Locate the cell with the specified text and output its (X, Y) center coordinate. 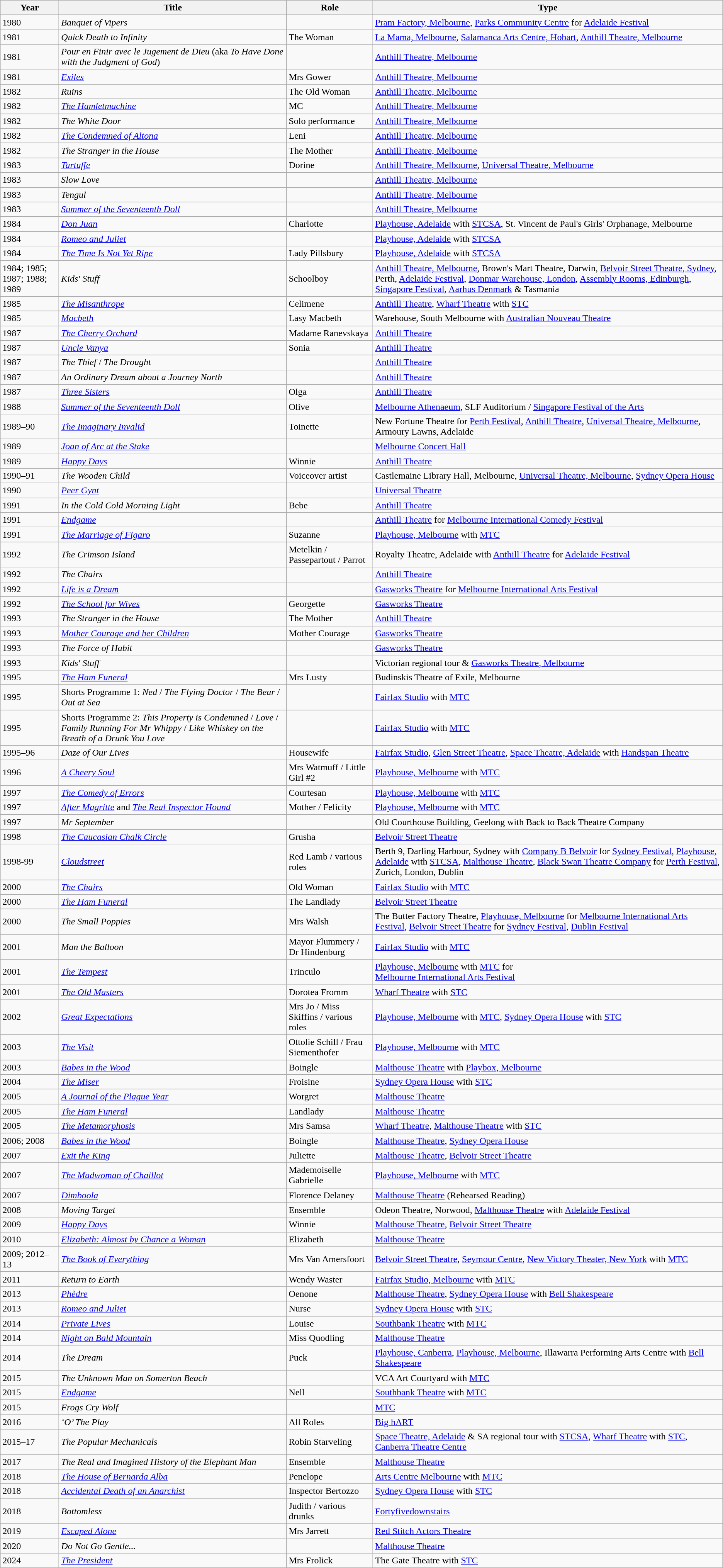
The Thief / The Drought (173, 362)
Cloudstreet (173, 862)
2002 (30, 1017)
Inspector Bertozzo (330, 1491)
The Condemned of Altona (173, 136)
1996 (30, 773)
‘O’ The Play (173, 1422)
2015–17 (30, 1442)
Miss Quodling (330, 1338)
Charlotte (330, 224)
The Landlady (330, 902)
Type (548, 8)
Voiceover artist (330, 476)
Anthill Theatre, Melbourne, Universal Theatre, Melbourne (548, 165)
Trinculo (330, 972)
Mrs Walsh (330, 922)
Return to Earth (173, 1279)
Banquet of Vipers (173, 22)
Melbourne Athenaeum, SLF Auditorium / Singapore Festival of the Arts (548, 406)
Robin Starveling (330, 1442)
2011 (30, 1279)
2008 (30, 1210)
Fortyfivedownstairs (548, 1511)
Red Stitch Actors Theatre (548, 1531)
Anthill Theatre, Wharf Theatre with STC (548, 304)
Melbourne Concert Hall (548, 446)
Oenone (330, 1294)
Penelope (330, 1476)
The Book of Everything (173, 1259)
Man the Balloon (173, 946)
Night on Bald Mountain (173, 1338)
A Journal of the Plague Year (173, 1097)
The Real and Imagined History of the Elephant Man (173, 1462)
Macbeth (173, 318)
Exiles (173, 77)
Lady Pillsbury (330, 253)
Toinette (330, 426)
The Old Woman (330, 92)
Housewife (330, 753)
Three Sisters (173, 392)
Anthill Theatre for Melbourne International Comedy Festival (548, 520)
Do Not Go Gentle... (173, 1546)
Worgret (330, 1097)
Bottomless (173, 1511)
Victorian regional tour & Gasworks Theatre, Melbourne (548, 663)
The Unknown Man on Somerton Beach (173, 1378)
Slow Love (173, 180)
2004 (30, 1082)
Exit the King (173, 1155)
New Fortune Theatre for Perth Festival, Anthill Theatre, Universal Theatre, Melbourne, Armoury Lawns, Adelaide (548, 426)
Puck (330, 1358)
The Crimson Island (173, 555)
Metelkin / Passepartout / Parrot (330, 555)
2020 (30, 1546)
Old Courthouse Building, Geelong with Back to Back Theatre Company (548, 822)
The Dream (173, 1358)
Great Expectations (173, 1017)
La Mama, Melbourne, Salamanca Arts Centre, Hobart, Anthill Theatre, Melbourne (548, 37)
Mademoiselle Gabrielle (330, 1175)
Malthouse Theatre, Sydney Opera House (548, 1141)
In the Cold Cold Morning Light (173, 505)
Playhouse, Melbourne with MTC, Sydney Opera House with STC (548, 1017)
A Cheery Soul (173, 773)
Mrs Jarrett (330, 1531)
Accidental Death of an Anarchist (173, 1491)
Mrs Frolick (330, 1560)
The House of Bernarda Alba (173, 1476)
Olive (330, 406)
Joan of Arc at the Stake (173, 446)
Mother Courage (330, 633)
Old Woman (330, 887)
The Wooden Child (173, 476)
Grusha (330, 837)
2010 (30, 1239)
Malthouse Theatre with Playbox, Melbourne (548, 1067)
Playhouse, Canberra, Playhouse, Melbourne, Illawarra Performing Arts Centre with Bell Shakespeare (548, 1358)
Budinskis Theatre of Exile, Melbourne (548, 677)
After Magritte and The Real Inspector Hound (173, 807)
The Small Poppies (173, 922)
Warehouse, South Melbourne with Australian Nouveau Theatre (548, 318)
The President (173, 1560)
The Old Masters (173, 992)
Big hART (548, 1422)
The Popular Mechanicals (173, 1442)
The School for Wives (173, 604)
Role (330, 8)
Celimene (330, 304)
Daze of Our Lives (173, 753)
1989–90 (30, 426)
Mrs Samsa (330, 1126)
An Ordinary Dream about a Journey North (173, 377)
1984; 1985; 1987; 1988; 1989 (30, 279)
MC (330, 106)
Mrs Lusty (330, 677)
Mayor Flummery / Dr Hindenburg (330, 946)
Fairfax Studio, Glen Street Theatre, Space Theatre, Adelaide with Handspan Theatre (548, 753)
Pram Factory, Melbourne, Parks Community Centre for Adelaide Festival (548, 22)
Life is a Dream (173, 589)
The Hamletmachine (173, 106)
Suzanne (330, 535)
1990 (30, 491)
The Marriage of Figaro (173, 535)
Florence Delaney (330, 1195)
Malthouse Theatre (Rehearsed Reading) (548, 1195)
2024 (30, 1560)
The Time Is Not Yet Ripe (173, 253)
2009 (30, 1225)
Tartuffe (173, 165)
Olga (330, 392)
Malthouse Theatre, Sydney Opera House with Bell Shakespeare (548, 1294)
Escaped Alone (173, 1531)
Playhouse, Adelaide with STCSA, St. Vincent de Paul's Girls' Orphanage, Melbourne (548, 224)
The Misanthrope (173, 304)
Wendy Waster (330, 1279)
Peer Gynt (173, 491)
Juliette (330, 1155)
Year (30, 8)
Universal Theatre (548, 491)
Private Lives (173, 1323)
Odeon Theatre, Norwood, Malthouse Theatre with Adelaide Festival (548, 1210)
2009; 2012–13 (30, 1259)
Dimboola (173, 1195)
Title (173, 8)
Bebe (330, 505)
Frogs Cry Wolf (173, 1407)
The Miser (173, 1082)
Pour en Finir avec le Jugement de Dieu (aka To Have Done with the Judgment of God) (173, 57)
The Cherry Orchard (173, 333)
Phèdre (173, 1294)
Elizabeth: Almost by Chance a Woman (173, 1239)
1998 (30, 837)
Landlady (330, 1111)
Nell (330, 1393)
Leni (330, 136)
Royalty Theatre, Adelaide with Anthill Theatre for Adelaide Festival (548, 555)
Wharf Theatre with STC (548, 992)
2006; 2008 (30, 1141)
Mrs Gower (330, 77)
Georgette (330, 604)
1995–96 (30, 753)
MTC (548, 1407)
Dorine (330, 165)
Quick Death to Infinity (173, 37)
The White Door (173, 121)
2019 (30, 1531)
Castlemaine Library Hall, Melbourne, Universal Theatre, Melbourne, Sydney Opera House (548, 476)
Louise (330, 1323)
Belvoir Street Theatre, Seymour Centre, New Victory Theater, New York with MTC (548, 1259)
Shorts Programme 2: This Property is Condemned / Love / Family Running For Mr Whippy / Like Whiskey on the Breath of a Drunk You Love (173, 728)
VCA Art Courtyard with MTC (548, 1378)
1988 (30, 406)
The Tempest (173, 972)
1980 (30, 22)
Red Lamb / various roles (330, 862)
Ruins (173, 92)
1998-99 (30, 862)
Gasworks Theatre for Melbourne International Arts Festival (548, 589)
Playhouse, Melbourne with MTC forMelbourne International Arts Festival (548, 972)
Elizabeth (330, 1239)
The Comedy of Errors (173, 793)
Mr September (173, 822)
The Metamorphosis (173, 1126)
Fairfax Studio, Melbourne with MTC (548, 1279)
Moving Target (173, 1210)
The Imaginary Invalid (173, 426)
All Roles (330, 1422)
The Madwoman of Chaillot (173, 1175)
Mrs Watmuff / Little Girl #2 (330, 773)
The Visit (173, 1047)
Mother / Felicity (330, 807)
The Force of Habit (173, 648)
1990–91 (30, 476)
Courtesan (330, 793)
Space Theatre, Adelaide & SA regional tour with STCSA, Wharf Theatre with STC, Canberra Theatre Centre (548, 1442)
Froisine (330, 1082)
Uncle Vanya (173, 348)
Madame Ranevskaya (330, 333)
Schoolboy (330, 279)
Nurse (330, 1308)
Arts Centre Melbourne with MTC (548, 1476)
Tengul (173, 194)
Mrs Van Amersfoort (330, 1259)
Wharf Theatre, Malthouse Theatre with STC (548, 1126)
The Gate Theatre with STC (548, 1560)
Judith / various drunks (330, 1511)
The Woman (330, 37)
Mother Courage and her Children (173, 633)
Lasy Macbeth (330, 318)
The Caucasian Chalk Circle (173, 837)
2016 (30, 1422)
Solo performance (330, 121)
Mrs Jo / Miss Skiffins / various roles (330, 1017)
Don Juan (173, 224)
Sonia (330, 348)
Dorotea Fromm (330, 992)
Shorts Programme 1: Ned / The Flying Doctor / The Bear / Out at Sea (173, 697)
2017 (30, 1462)
Ottolie Schill / Frau Siementhofer (330, 1047)
